Locate the cell with the specified text and output its (x, y) center coordinate. 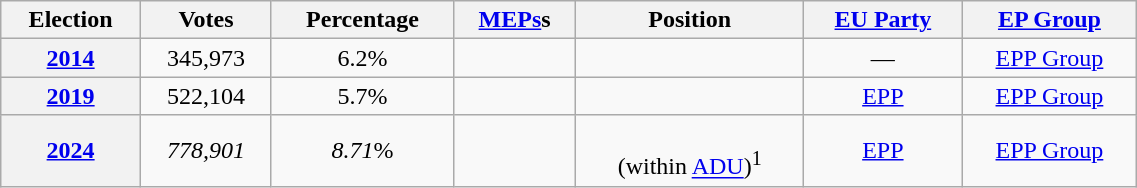
2024 (71, 151)
2014 (71, 58)
EU Party (883, 20)
8.71% (362, 151)
MEPss (515, 20)
5.7% (362, 96)
345,973 (206, 58)
Election (71, 20)
778,901 (206, 151)
— (883, 58)
522,104 (206, 96)
Votes (206, 20)
Percentage (362, 20)
EP Group (1050, 20)
Position (690, 20)
2019 (71, 96)
(within ADU)1 (690, 151)
6.2% (362, 58)
